Find where the given text appears and provide that cell's center as [X, Y] coordinate. 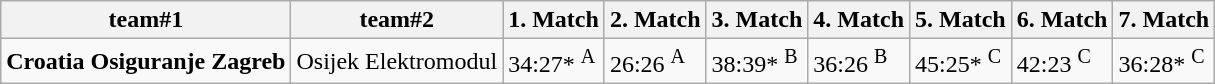
2. Match [655, 20]
6. Match [1062, 20]
Croatia Osiguranje Zagreb [146, 62]
36:28* C [1164, 62]
Osijek Elektromodul [397, 62]
3. Match [757, 20]
26:26 A [655, 62]
7. Match [1164, 20]
45:25* C [961, 62]
1. Match [554, 20]
5. Match [961, 20]
36:26 B [859, 62]
42:23 C [1062, 62]
team#2 [397, 20]
34:27* A [554, 62]
4. Match [859, 20]
team#1 [146, 20]
38:39* B [757, 62]
